Capture the cell that displays the provided text and extract its (X, Y) central coordinate. 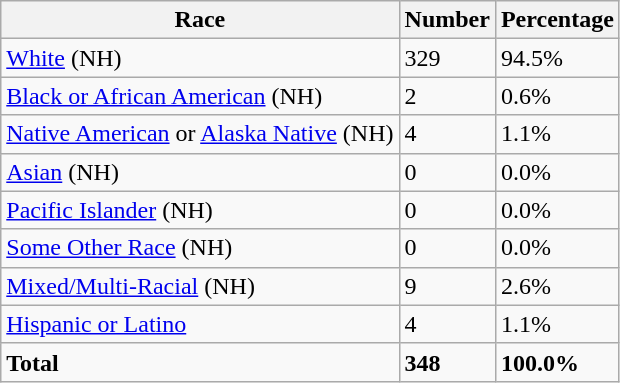
0.6% (557, 96)
Total (200, 362)
Hispanic or Latino (200, 324)
Some Other Race (NH) (200, 248)
2 (447, 96)
9 (447, 286)
94.5% (557, 58)
Black or African American (NH) (200, 96)
White (NH) (200, 58)
Asian (NH) (200, 172)
Native American or Alaska Native (NH) (200, 134)
Mixed/Multi-Racial (NH) (200, 286)
Pacific Islander (NH) (200, 210)
Percentage (557, 20)
2.6% (557, 286)
329 (447, 58)
Race (200, 20)
100.0% (557, 362)
348 (447, 362)
Number (447, 20)
